Output the (x, y) coordinate of the center of the cell containing the given text.  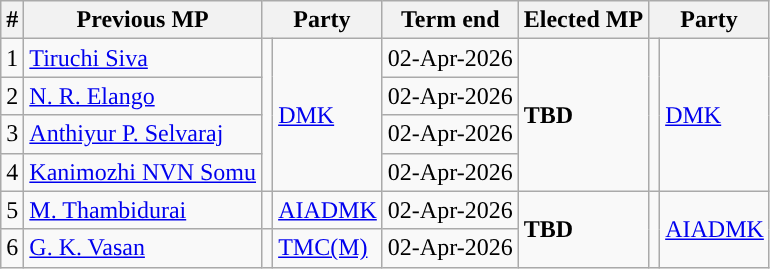
# (12, 20)
M. Thambidurai (143, 210)
4 (12, 172)
Kanimozhi NVN Somu (143, 172)
Tiruchi Siva (143, 58)
G. K. Vasan (143, 248)
Term end (450, 20)
5 (12, 210)
Previous MP (143, 20)
2 (12, 96)
N. R. Elango (143, 96)
Anthiyur P. Selvaraj (143, 134)
6 (12, 248)
3 (12, 134)
Elected MP (583, 20)
TMC(M) (328, 248)
1 (12, 58)
